Return the [X, Y] coordinate for the center point of the cell that contains the specified text.  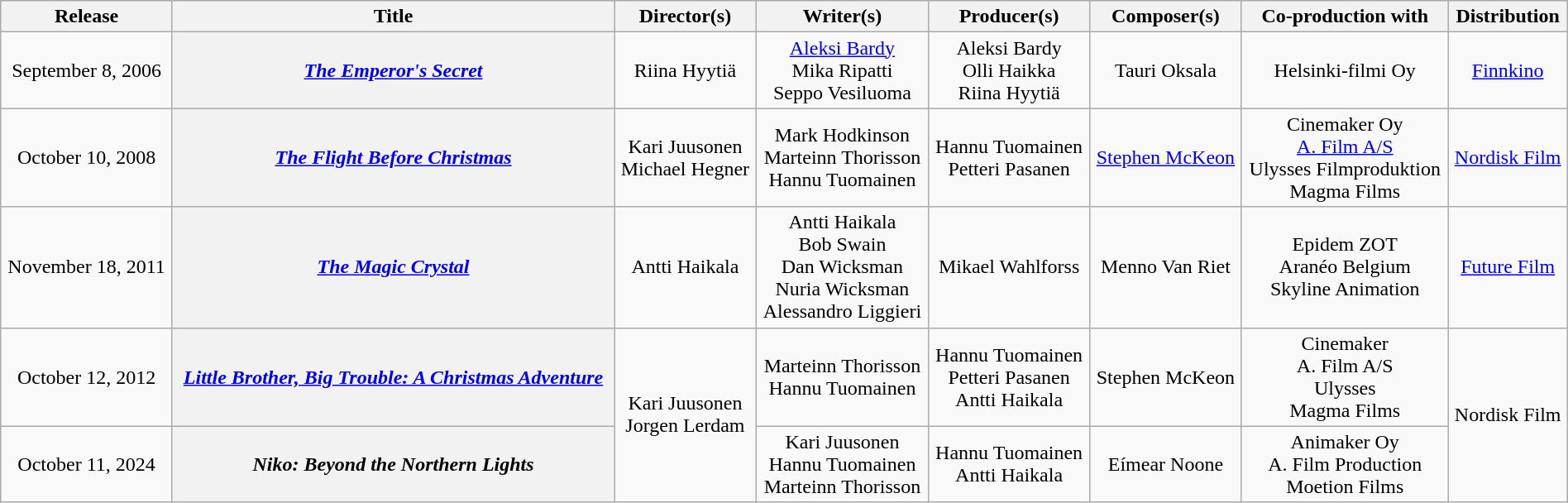
September 8, 2006 [87, 70]
Producer(s) [1009, 17]
Distribution [1508, 17]
Hannu TuomainenAntti Haikala [1009, 464]
Mark Hodkinson Marteinn Thorisson Hannu Tuomainen [842, 157]
Tauri Oksala [1166, 70]
Composer(s) [1166, 17]
The Emperor's Secret [393, 70]
Release [87, 17]
October 11, 2024 [87, 464]
Kari JuusonenJorgen Lerdam [685, 415]
Antti Haikala [685, 267]
Kari JuusonenMichael Hegner [685, 157]
Riina Hyytiä [685, 70]
Epidem ZOT Aranéo Belgium Skyline Animation [1345, 267]
Helsinki-filmi Oy [1345, 70]
Menno Van Riet [1166, 267]
Future Film [1508, 267]
Director(s) [685, 17]
October 10, 2008 [87, 157]
Title [393, 17]
Writer(s) [842, 17]
Niko: Beyond the Northern Lights [393, 464]
The Magic Crystal [393, 267]
Little Brother, Big Trouble: A Christmas Adventure [393, 377]
Marteinn Thorisson Hannu Tuomainen [842, 377]
Cinemaker A. Film A/S Ulysses Magma Films [1345, 377]
Mikael Wahlforss [1009, 267]
Eímear Noone [1166, 464]
Hannu Tuomainen Petteri Pasanen Antti Haikala [1009, 377]
Hannu Tuomainen Petteri Pasanen [1009, 157]
Finnkino [1508, 70]
Cinemaker Oy A. Film A/S Ulysses Filmproduktion Magma Films [1345, 157]
The Flight Before Christmas [393, 157]
November 18, 2011 [87, 267]
Aleksi Bardy Olli Haikka Riina Hyytiä [1009, 70]
Animaker OyA. Film ProductionMoetion Films [1345, 464]
Aleksi Bardy Mika Ripatti Seppo Vesiluoma [842, 70]
Kari JuusonenHannu TuomainenMarteinn Thorisson [842, 464]
Co-production with [1345, 17]
Antti Haikala Bob Swain Dan Wicksman Nuria Wicksman Alessandro Liggieri [842, 267]
October 12, 2012 [87, 377]
